Determine the [X, Y] coordinate at the center of the cell enclosing the given text.  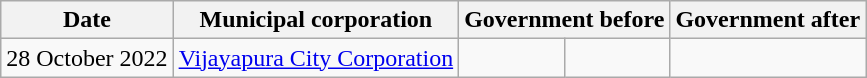
28 October 2022 [87, 58]
Government before [564, 20]
Vijayapura City Corporation [316, 58]
Date [87, 20]
Government after [768, 20]
Municipal corporation [316, 20]
